Determine the [X, Y] coordinate at the center of the cell enclosing the given text.  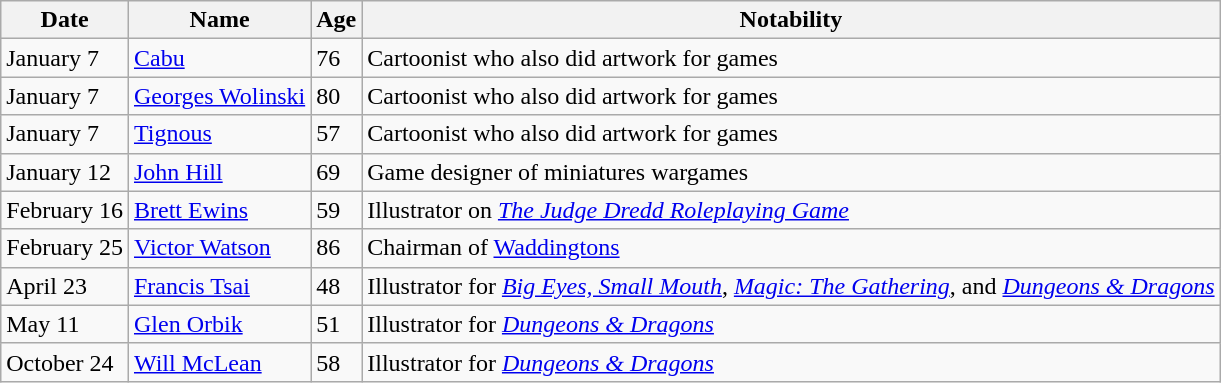
October 24 [65, 362]
Date [65, 20]
February 25 [65, 248]
80 [336, 96]
January 12 [65, 172]
58 [336, 362]
76 [336, 58]
Cabu [219, 58]
48 [336, 286]
Will McLean [219, 362]
57 [336, 134]
Chairman of Waddingtons [791, 248]
Tignous [219, 134]
Francis Tsai [219, 286]
Name [219, 20]
Notability [791, 20]
Victor Watson [219, 248]
Brett Ewins [219, 210]
69 [336, 172]
Age [336, 20]
April 23 [65, 286]
51 [336, 324]
86 [336, 248]
May 11 [65, 324]
Glen Orbik [219, 324]
February 16 [65, 210]
59 [336, 210]
Game designer of miniatures wargames [791, 172]
John Hill [219, 172]
Illustrator for Big Eyes, Small Mouth, Magic: The Gathering, and Dungeons & Dragons [791, 286]
Georges Wolinski [219, 96]
Illustrator on The Judge Dredd Roleplaying Game [791, 210]
